Output the (x, y) coordinate of the center of the cell containing the given text.  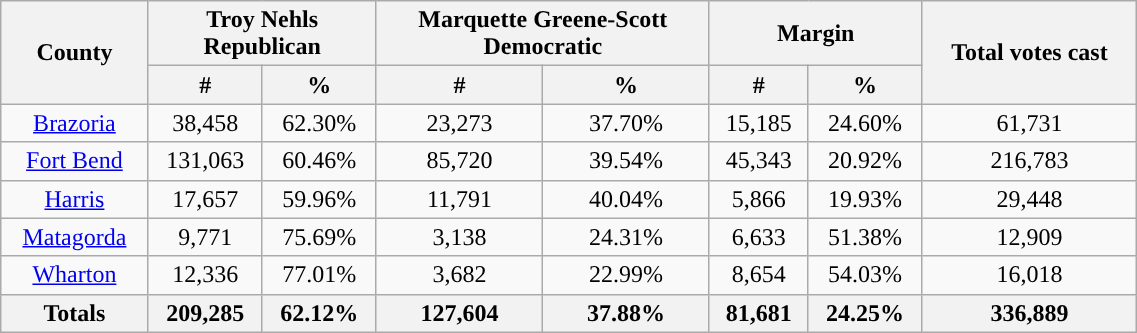
24.31% (626, 237)
23,273 (460, 123)
8,654 (758, 275)
Troy NehlsRepublican (262, 34)
62.12% (319, 313)
Fort Bend (74, 161)
40.04% (626, 199)
Brazoria (74, 123)
29,448 (1030, 199)
131,063 (205, 161)
15,185 (758, 123)
3,682 (460, 275)
39.54% (626, 161)
11,791 (460, 199)
45,343 (758, 161)
216,783 (1030, 161)
37.88% (626, 313)
Marquette Greene-ScottDemocratic (542, 34)
22.99% (626, 275)
127,604 (460, 313)
Wharton (74, 275)
209,285 (205, 313)
19.93% (865, 199)
12,336 (205, 275)
17,657 (205, 199)
12,909 (1030, 237)
5,866 (758, 199)
38,458 (205, 123)
16,018 (1030, 275)
3,138 (460, 237)
20.92% (865, 161)
62.30% (319, 123)
81,681 (758, 313)
60.46% (319, 161)
Total votes cast (1030, 52)
37.70% (626, 123)
Harris (74, 199)
24.25% (865, 313)
77.01% (319, 275)
85,720 (460, 161)
54.03% (865, 275)
75.69% (319, 237)
51.38% (865, 237)
24.60% (865, 123)
County (74, 52)
336,889 (1030, 313)
Margin (816, 34)
9,771 (205, 237)
Totals (74, 313)
59.96% (319, 199)
Matagorda (74, 237)
6,633 (758, 237)
61,731 (1030, 123)
